Determine the (x, y) coordinate at the center of the cell enclosing the given text.  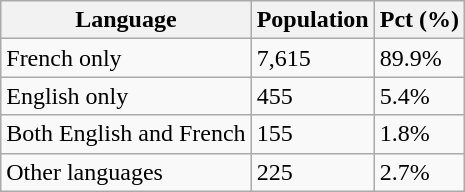
2.7% (419, 172)
Both English and French (126, 134)
155 (312, 134)
Population (312, 20)
7,615 (312, 58)
225 (312, 172)
Language (126, 20)
89.9% (419, 58)
English only (126, 96)
French only (126, 58)
5.4% (419, 96)
Other languages (126, 172)
1.8% (419, 134)
Pct (%) (419, 20)
455 (312, 96)
